Find where the given text appears and provide that cell's center as [x, y] coordinate. 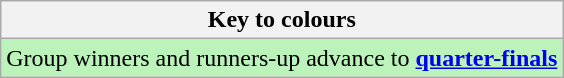
Group winners and runners-up advance to quarter-finals [282, 58]
Key to colours [282, 20]
